Detect which cell encompasses the target text, then output its [x, y] center coordinate. 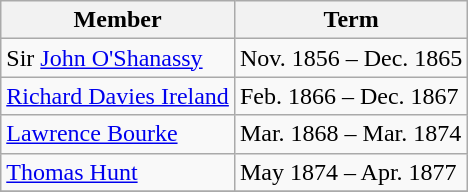
Term [350, 20]
Mar. 1868 – Mar. 1874 [350, 134]
Thomas Hunt [118, 172]
Lawrence Bourke [118, 134]
Feb. 1866 – Dec. 1867 [350, 96]
May 1874 – Apr. 1877 [350, 172]
Richard Davies Ireland [118, 96]
Member [118, 20]
Nov. 1856 – Dec. 1865 [350, 58]
Sir John O'Shanassy [118, 58]
